From the cell containing the given text, extract its center point as [x, y] coordinate. 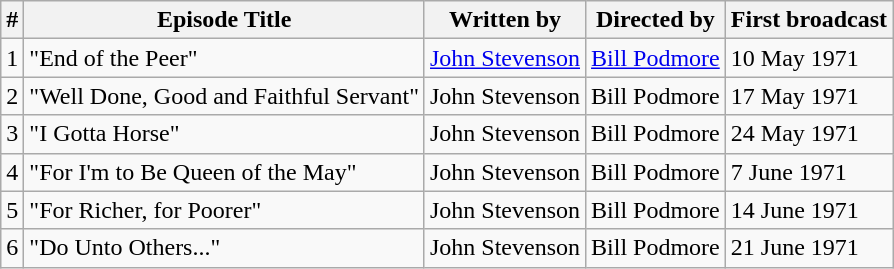
"End of the Peer" [224, 58]
17 May 1971 [808, 96]
14 June 1971 [808, 210]
5 [12, 210]
3 [12, 134]
10 May 1971 [808, 58]
# [12, 20]
Written by [504, 20]
21 June 1971 [808, 248]
Directed by [656, 20]
7 June 1971 [808, 172]
1 [12, 58]
"Well Done, Good and Faithful Servant" [224, 96]
4 [12, 172]
First broadcast [808, 20]
2 [12, 96]
"For I'm to Be Queen of the May" [224, 172]
Episode Title [224, 20]
"I Gotta Horse" [224, 134]
6 [12, 248]
"For Richer, for Poorer" [224, 210]
"Do Unto Others..." [224, 248]
24 May 1971 [808, 134]
